Return the [X, Y] coordinate for the center point of the cell that contains the specified text.  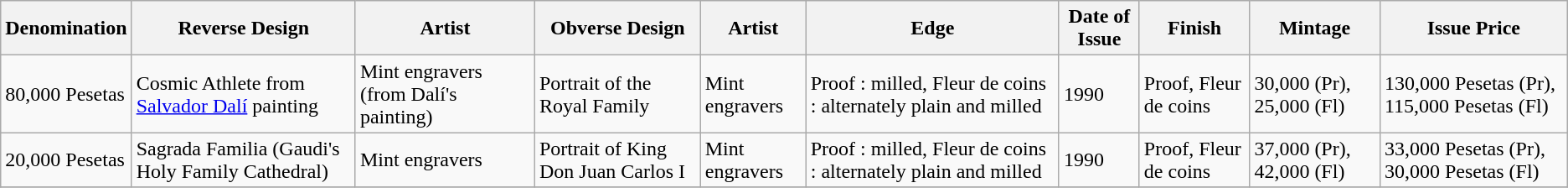
Reverse Design [243, 29]
Edge [932, 29]
37,000 (Pr), 42,000 (Fl) [1315, 159]
Date of Issue [1099, 29]
30,000 (Pr), 25,000 (Fl) [1315, 94]
Sagrada Familia (Gaudi's Holy Family Cathedral) [243, 159]
Cosmic Athlete from Salvador Dalí painting [243, 94]
Mintage [1315, 29]
33,000 Pesetas (Pr), 30,000 Pesetas (Fl) [1473, 159]
130,000 Pesetas (Pr), 115,000 Pesetas (Fl) [1473, 94]
Obverse Design [617, 29]
Issue Price [1473, 29]
Mint engravers (from Dalí's painting) [445, 94]
20,000 Pesetas [66, 159]
Portrait of the Royal Family [617, 94]
Finish [1194, 29]
80,000 Pesetas [66, 94]
Portrait of King Don Juan Carlos I [617, 159]
Denomination [66, 29]
